Search for the cell housing the specified text and yield its (x, y) center coordinate. 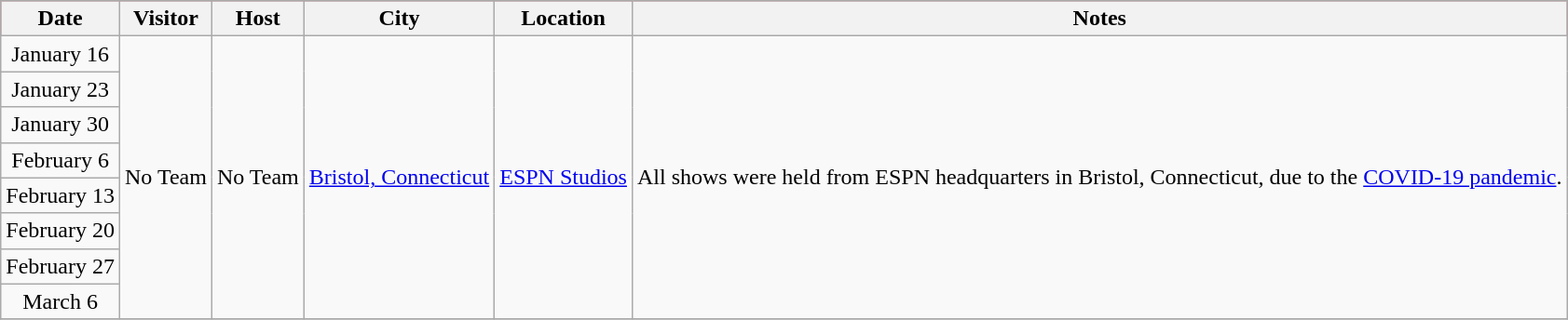
ESPN Studios (564, 178)
February 6 (61, 160)
Date (61, 19)
All shows were held from ESPN headquarters in Bristol, Connecticut, due to the COVID-19 pandemic. (1099, 178)
Bristol, Connecticut (399, 178)
Location (564, 19)
City (399, 19)
February 27 (61, 266)
January 23 (61, 89)
Visitor (166, 19)
March 6 (61, 301)
Notes (1099, 19)
February 13 (61, 195)
January 30 (61, 125)
January 16 (61, 54)
February 20 (61, 231)
Host (257, 19)
